For the text-containing cell, return its midpoint in (X, Y) coordinate format. 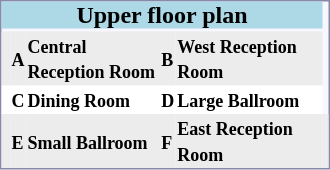
Central Reception Room (93, 59)
West Reception Room (250, 59)
Dining Room (93, 100)
Small Ballroom (93, 141)
B (168, 59)
East Reception Room (250, 141)
D (168, 100)
A (18, 59)
F (168, 141)
Large Ballroom (250, 100)
C (18, 100)
Upper floor plan (162, 16)
E (18, 141)
